Detect which cell encompasses the target text, then output its (X, Y) center coordinate. 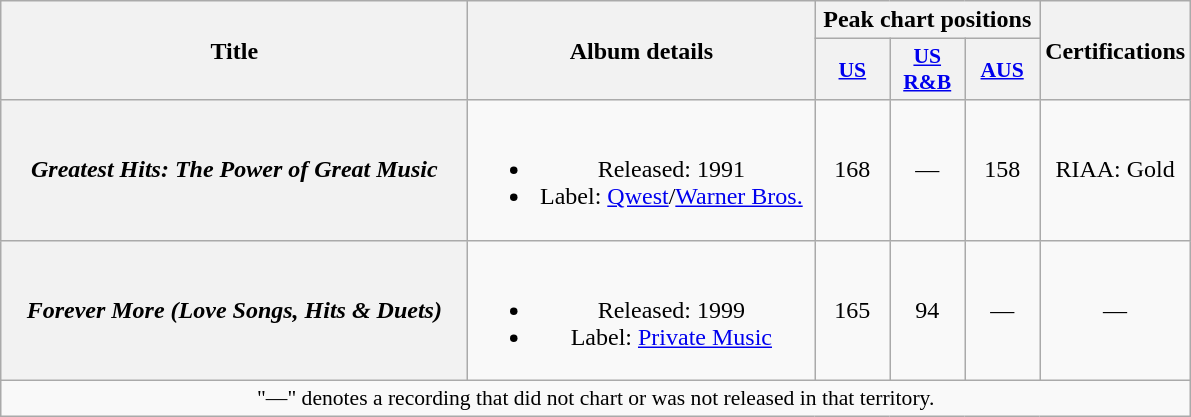
"—" denotes a recording that did not chart or was not released in that territory. (596, 398)
AUS (1002, 70)
168 (852, 170)
Title (234, 50)
94 (928, 310)
US R&B (928, 70)
US (852, 70)
Peak chart positions (928, 20)
158 (1002, 170)
Released: 1999Label: Private Music (642, 310)
Certifications (1116, 50)
Released: 1991Label: Qwest/Warner Bros. (642, 170)
165 (852, 310)
RIAA: Gold (1116, 170)
Greatest Hits: The Power of Great Music (234, 170)
Album details (642, 50)
Forever More (Love Songs, Hits & Duets) (234, 310)
